For the text-containing cell, return its midpoint in [X, Y] coordinate format. 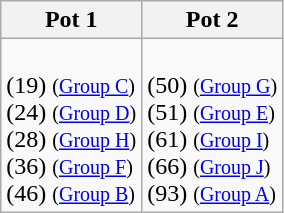
Pot 2 [212, 20]
Pot 1 [72, 20]
(50) (Group G) (51) (Group E) (61) (Group I) (66) (Group J) (93) (Group A) [212, 126]
(19) (Group C) (24) (Group D) (28) (Group H) (36) (Group F) (46) (Group B) [72, 126]
